Identify which cell holds the provided text, then report its (X, Y) central coordinate. 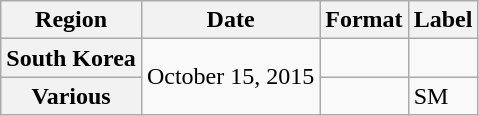
Various (72, 96)
SM (443, 96)
Format (364, 20)
Region (72, 20)
Date (230, 20)
South Korea (72, 58)
Label (443, 20)
October 15, 2015 (230, 77)
